Return (x, y) of the center of cell containing provided text 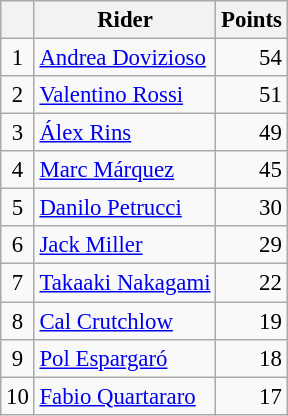
3 (18, 133)
4 (18, 170)
10 (18, 396)
54 (252, 58)
5 (18, 208)
Fabio Quartararo (125, 396)
19 (252, 321)
2 (18, 95)
49 (252, 133)
Andrea Dovizioso (125, 58)
Marc Márquez (125, 170)
18 (252, 358)
Álex Rins (125, 133)
45 (252, 170)
Points (252, 20)
Takaaki Nakagami (125, 283)
30 (252, 208)
Rider (125, 20)
Jack Miller (125, 245)
29 (252, 245)
6 (18, 245)
8 (18, 321)
Valentino Rossi (125, 95)
7 (18, 283)
1 (18, 58)
9 (18, 358)
Pol Espargaró (125, 358)
22 (252, 283)
Cal Crutchlow (125, 321)
Danilo Petrucci (125, 208)
51 (252, 95)
17 (252, 396)
